Find where the given text appears and provide that cell's center as [X, Y] coordinate. 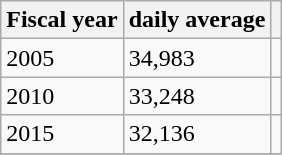
2005 [62, 58]
2010 [62, 96]
Fiscal year [62, 20]
32,136 [197, 134]
34,983 [197, 58]
33,248 [197, 96]
daily average [197, 20]
2015 [62, 134]
